Detect which cell encompasses the target text, then output its (x, y) center coordinate. 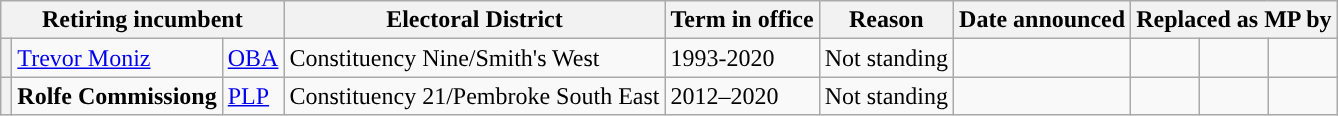
Replaced as MP by (1234, 20)
Retiring incumbent (142, 20)
Constituency Nine/Smith's West (474, 58)
2012–2020 (742, 96)
OBA (253, 58)
1993-2020 (742, 58)
Term in office (742, 20)
Date announced (1042, 20)
Constituency 21/Pembroke South East (474, 96)
Rolfe Commissiong (117, 96)
Electoral District (474, 20)
Reason (886, 20)
PLP (253, 96)
Trevor Moniz (117, 58)
